Return (X, Y) of the center of cell containing provided text 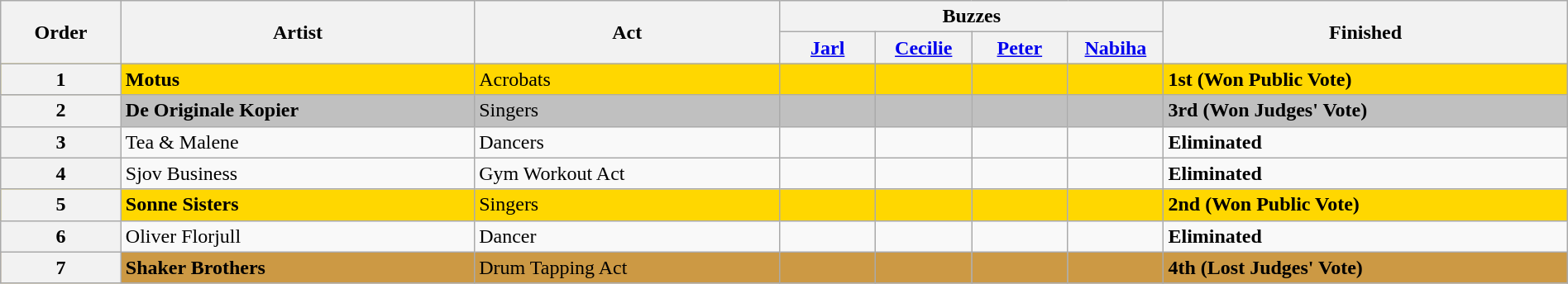
Acrobats (627, 79)
4th (Lost Judges' Vote) (1365, 267)
4 (61, 173)
Nabiha (1116, 48)
Act (627, 32)
Drum Tapping Act (627, 267)
1st (Won Public Vote) (1365, 79)
Peter (1020, 48)
6 (61, 236)
Buzzes (972, 17)
Oliver Florjull (298, 236)
2 (61, 111)
7 (61, 267)
Dancers (627, 142)
5 (61, 205)
Sonne Sisters (298, 205)
Cecilie (924, 48)
Motus (298, 79)
3 (61, 142)
2nd (Won Public Vote) (1365, 205)
Gym Workout Act (627, 173)
Finished (1365, 32)
De Originale Kopier (298, 111)
1 (61, 79)
Order (61, 32)
Tea & Malene (298, 142)
Artist (298, 32)
Shaker Brothers (298, 267)
Sjov Business (298, 173)
Dancer (627, 236)
3rd (Won Judges' Vote) (1365, 111)
Jarl (828, 48)
